From the cell containing the given text, extract its center point as [x, y] coordinate. 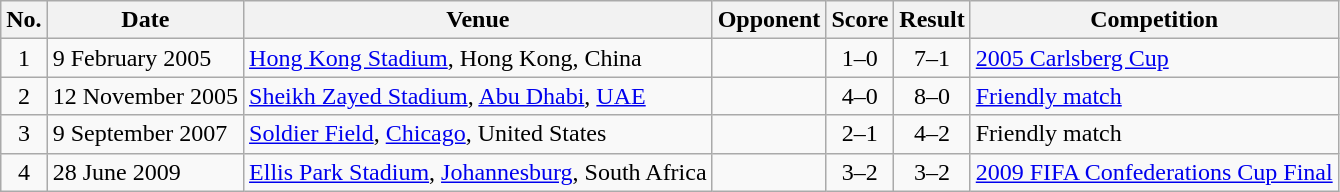
Soldier Field, Chicago, United States [478, 134]
2009 FIFA Confederations Cup Final [1154, 172]
Ellis Park Stadium, Johannesburg, South Africa [478, 172]
28 June 2009 [145, 172]
4 [24, 172]
Hong Kong Stadium, Hong Kong, China [478, 58]
Venue [478, 20]
9 February 2005 [145, 58]
Competition [1154, 20]
2–1 [860, 134]
Opponent [769, 20]
1–0 [860, 58]
No. [24, 20]
7–1 [932, 58]
1 [24, 58]
2005 Carlsberg Cup [1154, 58]
4–2 [932, 134]
3 [24, 134]
Result [932, 20]
8–0 [932, 96]
2 [24, 96]
Sheikh Zayed Stadium, Abu Dhabi, UAE [478, 96]
Score [860, 20]
4–0 [860, 96]
Date [145, 20]
12 November 2005 [145, 96]
9 September 2007 [145, 134]
